Capture the cell that displays the provided text and extract its (x, y) central coordinate. 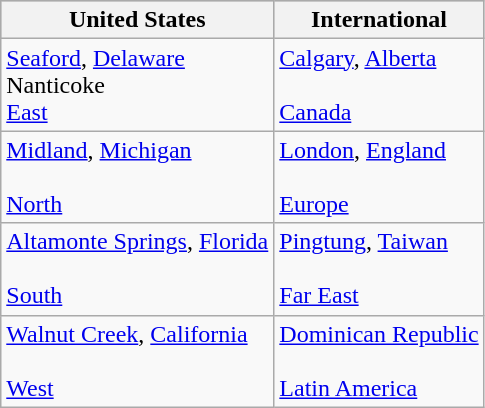
Dominican RepublicLatin America (379, 361)
Calgary, AlbertaCanada (379, 85)
Seaford, DelawareNanticokeEast (138, 85)
International (379, 20)
Altamonte Springs, FloridaSouth (138, 269)
London, EnglandEurope (379, 177)
Midland, MichiganNorth (138, 177)
Pingtung, TaiwanFar East (379, 269)
United States (138, 20)
Walnut Creek, CaliforniaWest (138, 361)
